Determine the (x, y) coordinate at the center of the cell enclosing the given text.  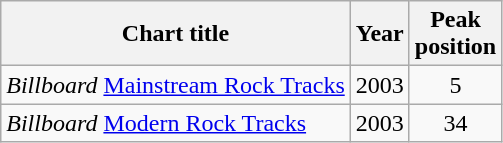
Billboard Modern Rock Tracks (176, 123)
Chart title (176, 34)
Billboard Mainstream Rock Tracks (176, 85)
Peakposition (455, 34)
5 (455, 85)
34 (455, 123)
Year (380, 34)
